For the text-containing cell, return its midpoint in (x, y) coordinate format. 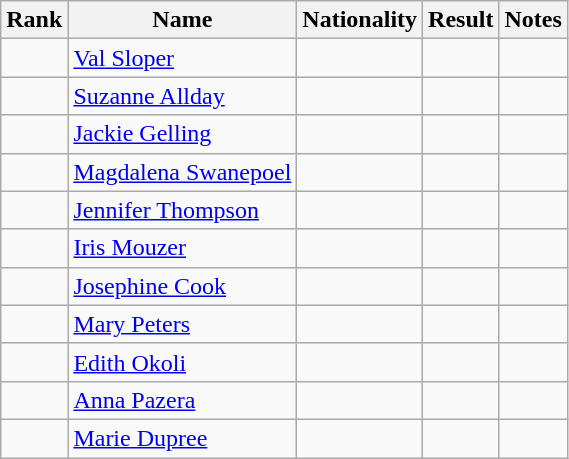
Josephine Cook (182, 286)
Jackie Gelling (182, 134)
Rank (34, 20)
Result (461, 20)
Iris Mouzer (182, 248)
Suzanne Allday (182, 96)
Magdalena Swanepoel (182, 172)
Marie Dupree (182, 438)
Mary Peters (182, 324)
Anna Pazera (182, 400)
Name (182, 20)
Notes (533, 20)
Val Sloper (182, 58)
Nationality (360, 20)
Jennifer Thompson (182, 210)
Edith Okoli (182, 362)
